Capture the cell that displays the provided text and extract its [x, y] central coordinate. 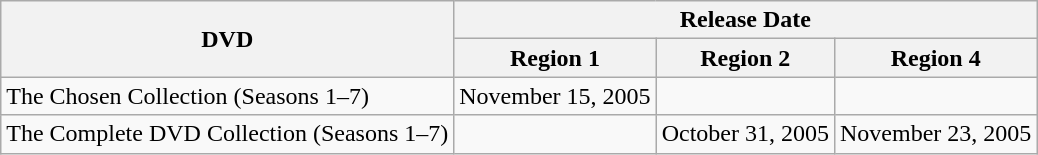
Region 1 [555, 58]
November 15, 2005 [555, 96]
Release Date [746, 20]
Region 2 [745, 58]
DVD [228, 39]
October 31, 2005 [745, 134]
Region 4 [935, 58]
November 23, 2005 [935, 134]
The Complete DVD Collection (Seasons 1–7) [228, 134]
The Chosen Collection (Seasons 1–7) [228, 96]
